Determine the [x, y] coordinate at the center of the cell enclosing the given text.  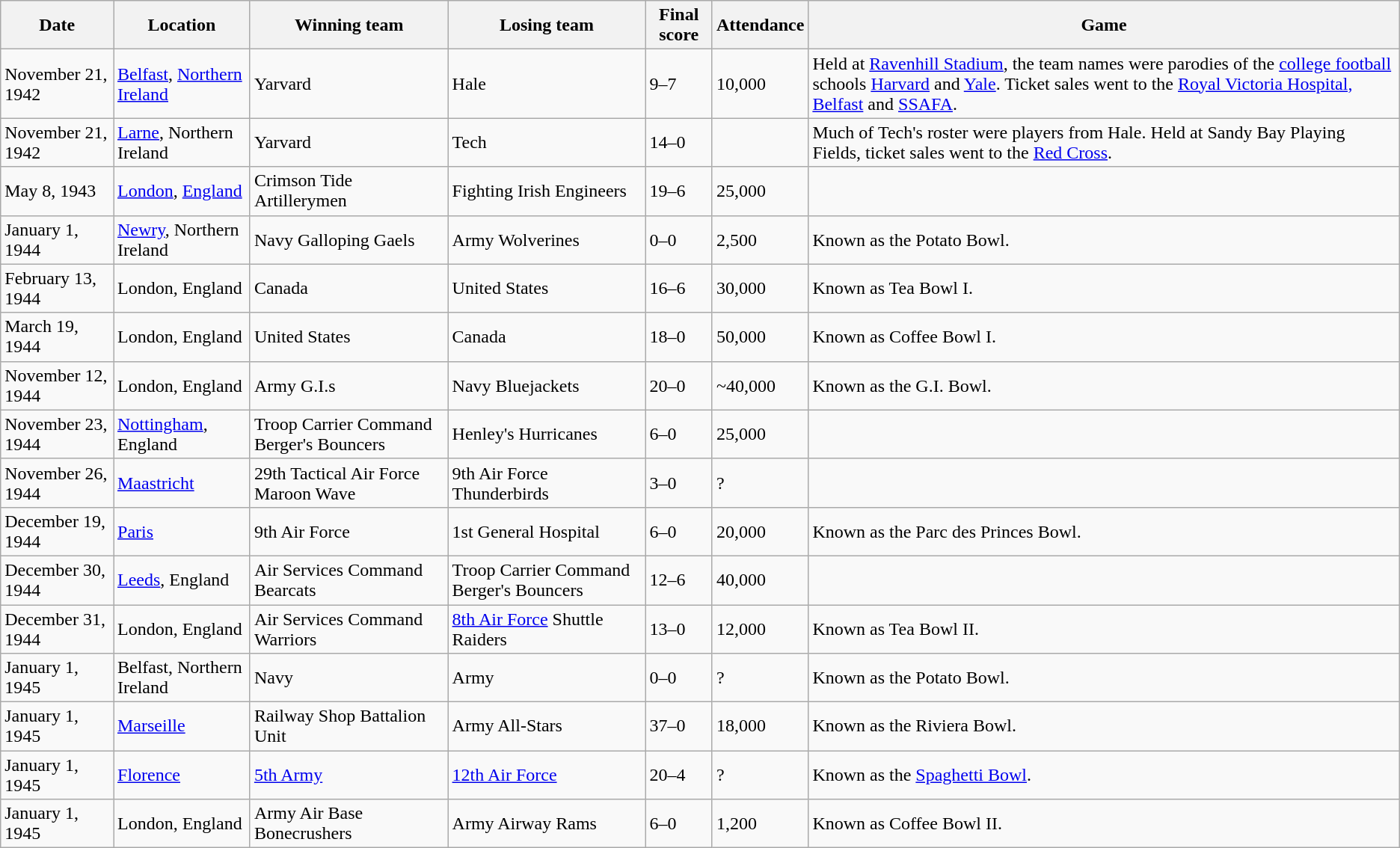
May 8, 1943 [57, 191]
December 31, 1944 [57, 628]
Navy Galloping Gaels [349, 239]
18,000 [760, 727]
Air Services Command Warriors [349, 628]
Known as the Parc des Princes Bowl. [1104, 531]
Navy [349, 678]
Known as Tea Bowl I. [1104, 289]
Winning team [349, 25]
Known as Coffee Bowl II. [1104, 824]
Air Services Command Bearcats [349, 580]
Army All-Stars [547, 727]
Known as Tea Bowl II. [1104, 628]
19–6 [679, 191]
9th Air Force [349, 531]
Date [57, 25]
29th Tactical Air Force Maroon Wave [349, 483]
Location [182, 25]
January 1, 1944 [57, 239]
40,000 [760, 580]
1st General Hospital [547, 531]
Much of Tech's roster were players from Hale. Held at Sandy Bay Playing Fields, ticket sales went to the Red Cross. [1104, 142]
Fighting Irish Engineers [547, 191]
Known as Coffee Bowl I. [1104, 337]
~40,000 [760, 386]
3–0 [679, 483]
Final score [679, 25]
1,200 [760, 824]
Losing team [547, 25]
Henley's Hurricanes [547, 434]
20–0 [679, 386]
2,500 [760, 239]
Florence [182, 775]
Known as the G.I. Bowl. [1104, 386]
37–0 [679, 727]
Army G.I.s [349, 386]
18–0 [679, 337]
November 26, 1944 [57, 483]
12–6 [679, 580]
Hale [547, 84]
8th Air Force Shuttle Raiders [547, 628]
10,000 [760, 84]
Known as the Riviera Bowl. [1104, 727]
Attendance [760, 25]
December 30, 1944 [57, 580]
December 19, 1944 [57, 531]
9–7 [679, 84]
5th Army [349, 775]
Maastricht [182, 483]
9th Air Force Thunderbirds [547, 483]
Nottingham, England [182, 434]
February 13, 1944 [57, 289]
30,000 [760, 289]
13–0 [679, 628]
Tech [547, 142]
Known as the Spaghetti Bowl. [1104, 775]
Game [1104, 25]
50,000 [760, 337]
16–6 [679, 289]
Navy Bluejackets [547, 386]
Leeds, England [182, 580]
Larne, Northern Ireland [182, 142]
Crimson Tide Artillerymen [349, 191]
20,000 [760, 531]
November 23, 1944 [57, 434]
Army [547, 678]
12,000 [760, 628]
14–0 [679, 142]
Paris [182, 531]
Marseille [182, 727]
Army Air Base Bonecrushers [349, 824]
Railway Shop Battalion Unit [349, 727]
Army Wolverines [547, 239]
12th Air Force [547, 775]
Newry, Northern Ireland [182, 239]
November 12, 1944 [57, 386]
March 19, 1944 [57, 337]
20–4 [679, 775]
Army Airway Rams [547, 824]
